From the cell containing the given text, extract its center point as [x, y] coordinate. 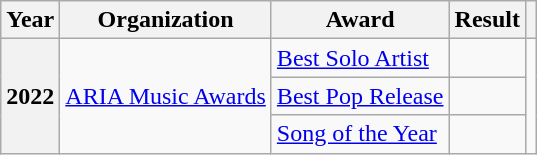
2022 [30, 96]
Year [30, 20]
Best Solo Artist [360, 58]
Award [360, 20]
Organization [166, 20]
Best Pop Release [360, 96]
Song of the Year [360, 134]
ARIA Music Awards [166, 96]
Result [487, 20]
